Scan for the cell matching the given text and deliver its (x, y) coordinate at center. 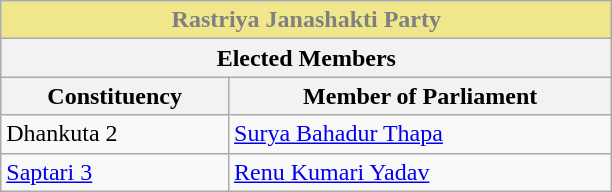
Rastriya Janashakti Party (306, 20)
Member of Parliament (420, 96)
Constituency (115, 96)
Dhankuta 2 (115, 134)
Surya Bahadur Thapa (420, 134)
Saptari 3 (115, 172)
Elected Members (306, 58)
Renu Kumari Yadav (420, 172)
